Search for the cell housing the specified text and yield its (x, y) center coordinate. 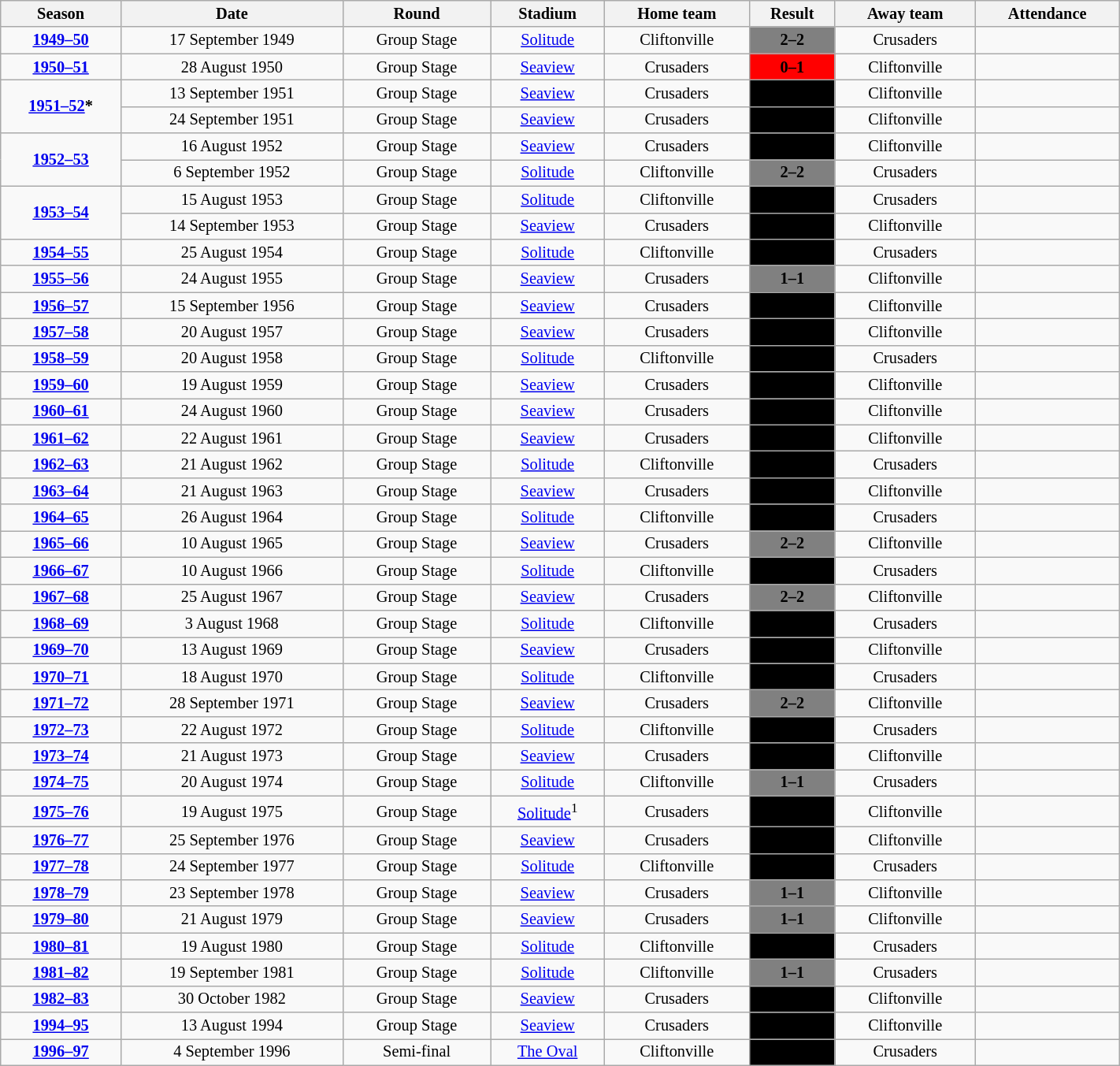
18 August 1970 (232, 677)
1954–55 (61, 252)
1952–53 (61, 159)
6 September 1952 (232, 173)
Solitude1 (547, 812)
1976–77 (61, 840)
1966–67 (61, 570)
3 August 1968 (232, 623)
Away team (905, 13)
1951–52* (61, 106)
1961–62 (61, 438)
24 September 1977 (232, 867)
28 August 1950 (232, 67)
1958–59 (61, 358)
Semi-final (417, 1052)
13 September 1951 (232, 93)
Result (792, 13)
Date (232, 13)
24 August 1960 (232, 411)
Home team (677, 13)
1957–58 (61, 332)
13 August 1994 (232, 1026)
25 August 1967 (232, 597)
1965–66 (61, 544)
20 August 1957 (232, 332)
22 August 1961 (232, 438)
3–0 (792, 650)
1968–69 (61, 623)
1–4 (792, 570)
17 September 1949 (232, 40)
19 September 1981 (232, 972)
1956–57 (61, 306)
1960–61 (61, 411)
19 August 1959 (232, 385)
15 August 1953 (232, 199)
1994–95 (61, 1026)
21 August 1963 (232, 491)
1970–71 (61, 677)
25 August 1954 (232, 252)
25 September 1976 (232, 840)
1975–76 (61, 812)
1974–75 (61, 782)
0–4 (792, 1052)
1973–74 (61, 756)
21 August 1973 (232, 756)
1950–51 (61, 67)
1979–80 (61, 919)
24 August 1955 (232, 279)
23 September 1978 (232, 893)
1963–64 (61, 491)
1959–60 (61, 385)
Attendance (1048, 13)
1953–54 (61, 213)
19 August 1980 (232, 946)
19 August 1975 (232, 812)
14 September 1953 (232, 226)
1982–83 (61, 999)
Round (417, 13)
1955–56 (61, 279)
Stadium (547, 13)
24 September 1951 (232, 120)
20 August 1974 (232, 782)
1971–72 (61, 703)
10 August 1965 (232, 544)
5–2 (792, 411)
13 August 1969 (232, 650)
1964–65 (61, 518)
1969–70 (61, 650)
1949–50 (61, 40)
1978–79 (61, 893)
4–0 (792, 385)
10 August 1966 (232, 570)
1962–63 (61, 464)
16 August 1952 (232, 147)
21 August 1962 (232, 464)
Season (61, 13)
21 August 1979 (232, 919)
2–3 (792, 623)
1977–78 (61, 867)
1967–68 (61, 597)
1996–97 (61, 1052)
1980–81 (61, 946)
4–2 (792, 120)
The Oval (547, 1052)
26 August 1964 (232, 518)
15 September 1956 (232, 306)
28 September 1971 (232, 703)
20 August 1958 (232, 358)
1972–73 (61, 730)
1981–82 (61, 972)
4 September 1996 (232, 1052)
30 October 1982 (232, 999)
22 August 1972 (232, 730)
1–2 (792, 358)
